Detect which cell encompasses the target text, then output its (x, y) center coordinate. 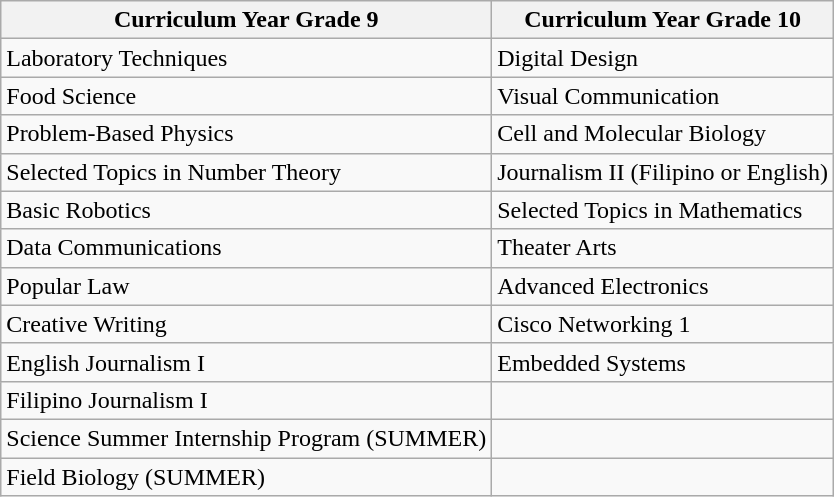
Popular Law (246, 286)
Curriculum Year Grade 9 (246, 20)
Theater Arts (663, 248)
Cisco Networking 1 (663, 324)
English Journalism I (246, 362)
Science Summer Internship Program (SUMMER) (246, 438)
Journalism II (Filipino or English) (663, 172)
Laboratory Techniques (246, 58)
Selected Topics in Number Theory (246, 172)
Filipino Journalism I (246, 400)
Visual Communication (663, 96)
Cell and Molecular Biology (663, 134)
Selected Topics in Mathematics (663, 210)
Digital Design (663, 58)
Field Biology (SUMMER) (246, 477)
Basic Robotics (246, 210)
Embedded Systems (663, 362)
Data Communications (246, 248)
Food Science (246, 96)
Advanced Electronics (663, 286)
Problem-Based Physics (246, 134)
Curriculum Year Grade 10 (663, 20)
Creative Writing (246, 324)
